For the text-containing cell, return its midpoint in (X, Y) coordinate format. 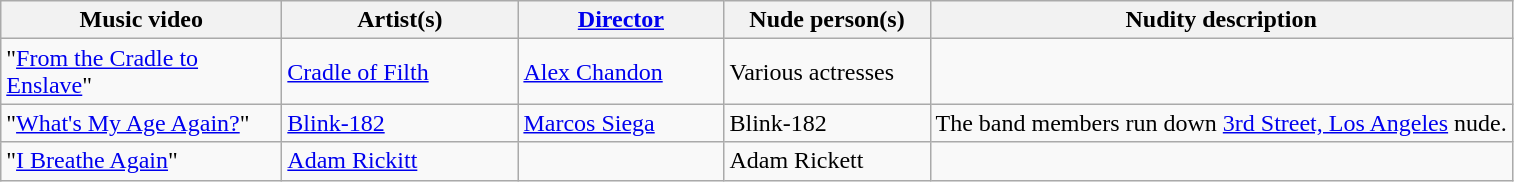
Nudity description (1221, 20)
Music video (142, 20)
"What's My Age Again?" (142, 123)
Marcos Siega (621, 123)
Alex Chandon (621, 72)
Nude person(s) (827, 20)
Cradle of Filth (400, 72)
Artist(s) (400, 20)
The band members run down 3rd Street, Los Angeles nude. (1221, 123)
Adam Rickitt (400, 161)
"From the Cradle to Enslave" (142, 72)
Director (621, 20)
Various actresses (827, 72)
Adam Rickett (827, 161)
"I Breathe Again" (142, 161)
